Determine the [x, y] coordinate at the center of the cell enclosing the given text.  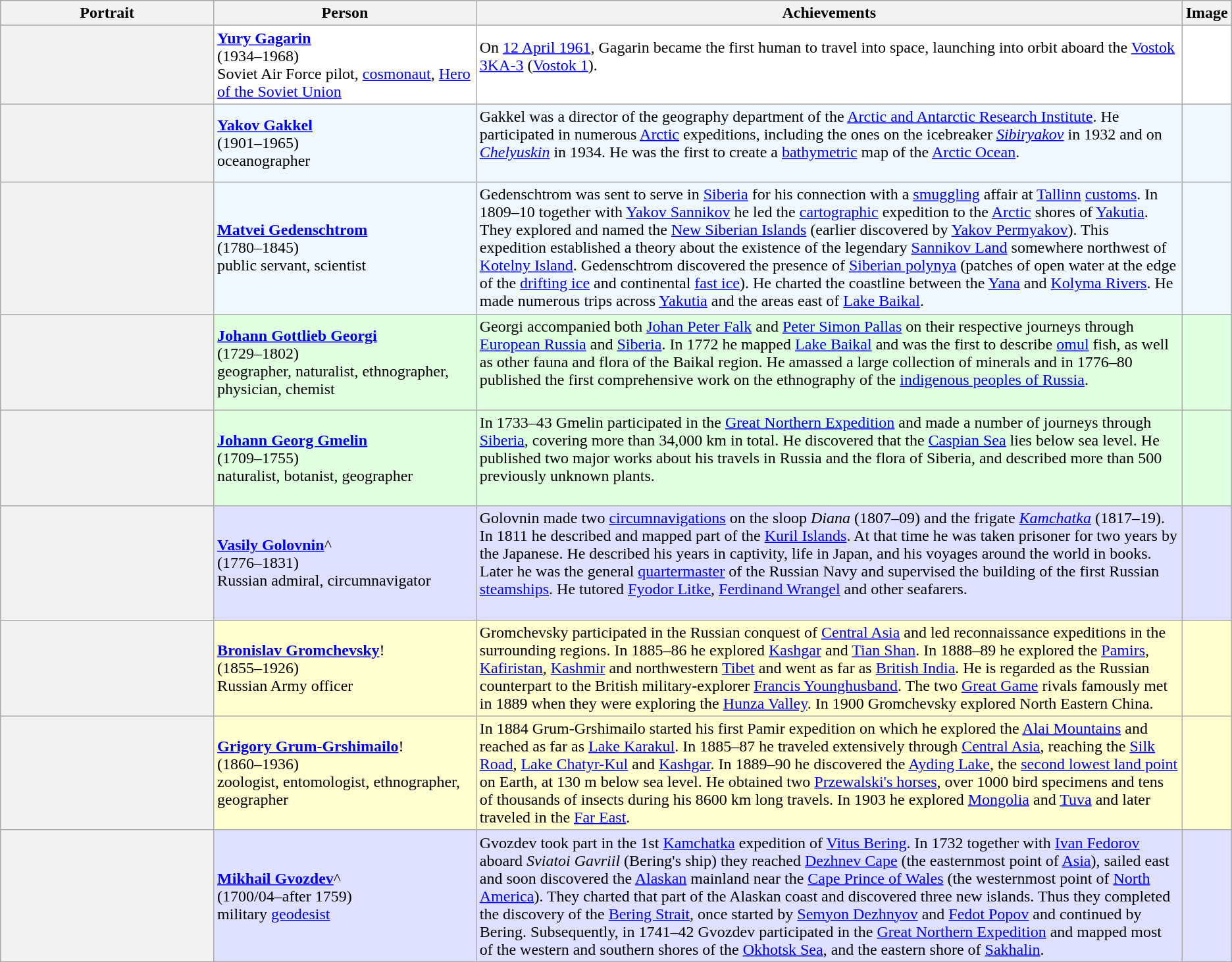
Yury Gagarin (1934–1968)Soviet Air Force pilot, cosmonaut, Hero of the Soviet Union [345, 64]
Portrait [107, 13]
Image [1207, 13]
Johann Georg Gmelin(1709–1755)naturalist, botanist, geographer [345, 458]
Vasily Golovnin^(1776–1831)Russian admiral, circumnavigator [345, 563]
Matvei Gedenschtrom(1780–1845)public servant, scientist [345, 248]
Johann Gottlieb Georgi(1729–1802)geographer, naturalist, ethnographer, physician, chemist [345, 362]
Achievements [829, 13]
Person [345, 13]
Bronislav Gromchevsky!(1855–1926)Russian Army officer [345, 668]
Yakov Gakkel(1901–1965)oceanographer [345, 143]
Grigory Grum-Grshimailo!(1860–1936)zoologist, entomologist, ethnographer, geographer [345, 772]
On 12 April 1961, Gagarin became the first human to travel into space, launching into orbit aboard the Vostok 3KA-3 (Vostok 1). [829, 64]
Mikhail Gvozdev^(1700/04–after 1759)military geodesist [345, 896]
